Provide the (X, Y) coordinate of the cell's center where the given text is located.  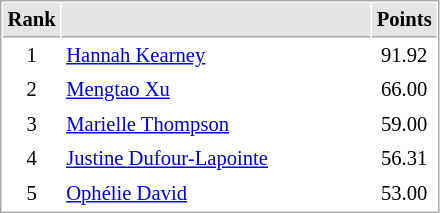
Justine Dufour-Lapointe (216, 158)
1 (32, 56)
66.00 (404, 90)
Marielle Thompson (216, 124)
56.31 (404, 158)
Mengtao Xu (216, 90)
3 (32, 124)
Rank (32, 20)
4 (32, 158)
91.92 (404, 56)
Points (404, 20)
2 (32, 90)
59.00 (404, 124)
Ophélie David (216, 194)
Hannah Kearney (216, 56)
5 (32, 194)
53.00 (404, 194)
